Capture the cell that displays the provided text and extract its [X, Y] central coordinate. 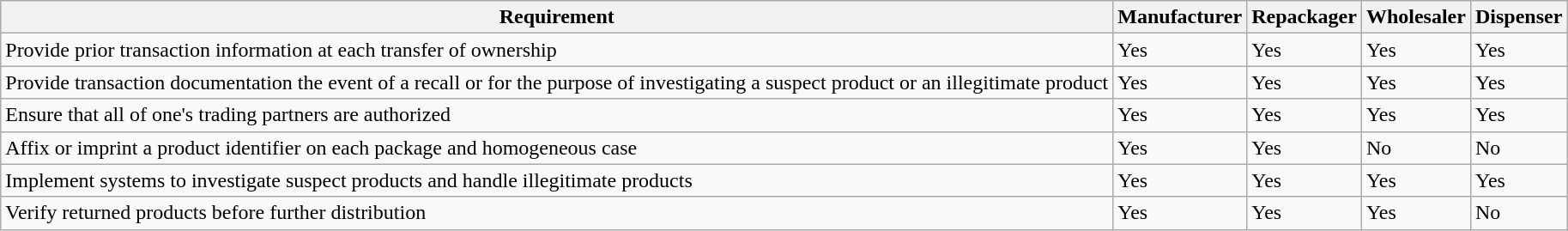
Manufacturer [1180, 17]
Requirement [557, 17]
Verify returned products before further distribution [557, 213]
Affix or imprint a product identifier on each package and homogeneous case [557, 148]
Provide transaction documentation the event of a recall or for the purpose of investigating a suspect product or an illegitimate product [557, 82]
Provide prior transaction information at each transfer of ownership [557, 50]
Implement systems to investigate suspect products and handle illegitimate products [557, 180]
Dispenser [1518, 17]
Wholesaler [1416, 17]
Ensure that all of one's trading partners are authorized [557, 115]
Repackager [1305, 17]
